Scan for the cell matching the given text and deliver its (x, y) coordinate at center. 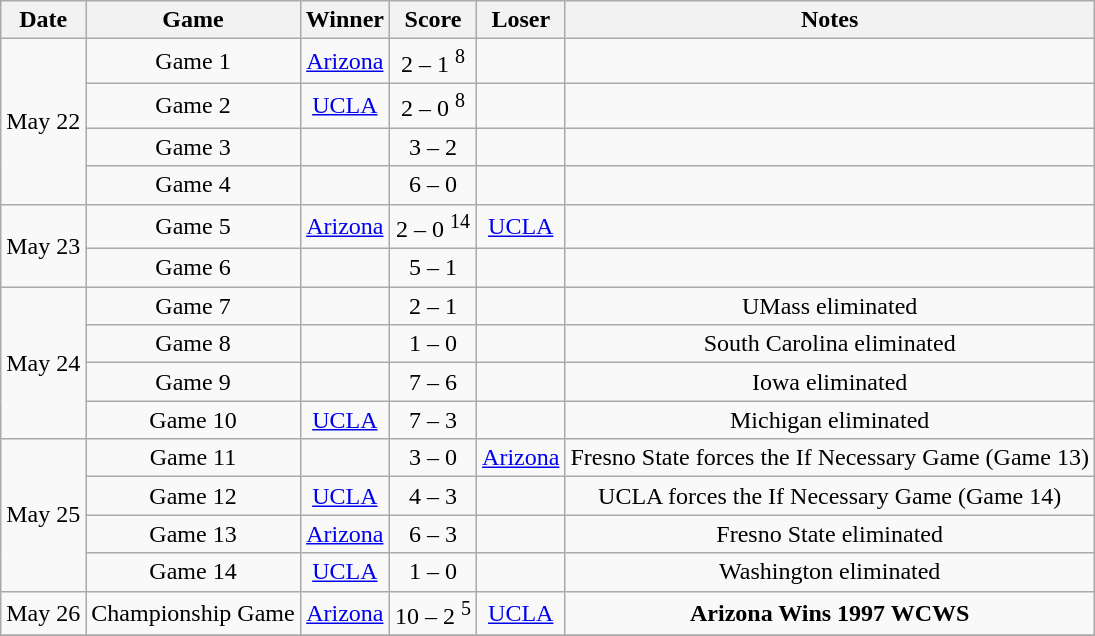
Arizona Wins 1997 WCWS (830, 614)
Game 8 (193, 344)
Game 11 (193, 458)
May 26 (44, 614)
South Carolina eliminated (830, 344)
Notes (830, 20)
7 – 3 (432, 420)
6 – 0 (432, 185)
2 – 1 8 (432, 62)
Game 4 (193, 185)
2 – 1 (432, 306)
UCLA forces the If Necessary Game (Game 14) (830, 496)
10 – 2 5 (432, 614)
6 – 3 (432, 534)
Game 2 (193, 106)
Game 9 (193, 382)
Iowa eliminated (830, 382)
Championship Game (193, 614)
May 22 (44, 122)
Game 7 (193, 306)
2 – 0 8 (432, 106)
Winner (344, 20)
Fresno State eliminated (830, 534)
Game 6 (193, 268)
Date (44, 20)
May 23 (44, 246)
7 – 6 (432, 382)
Game 1 (193, 62)
Loser (521, 20)
Score (432, 20)
Game 10 (193, 420)
May 24 (44, 363)
Game 3 (193, 147)
Game 12 (193, 496)
Washington eliminated (830, 572)
UMass eliminated (830, 306)
5 – 1 (432, 268)
3 – 0 (432, 458)
4 – 3 (432, 496)
Game (193, 20)
Game 13 (193, 534)
Game 5 (193, 226)
Fresno State forces the If Necessary Game (Game 13) (830, 458)
May 25 (44, 515)
3 – 2 (432, 147)
Game 14 (193, 572)
2 – 0 14 (432, 226)
Michigan eliminated (830, 420)
